Provide the [X, Y] coordinate of the cell's center where the given text is located.  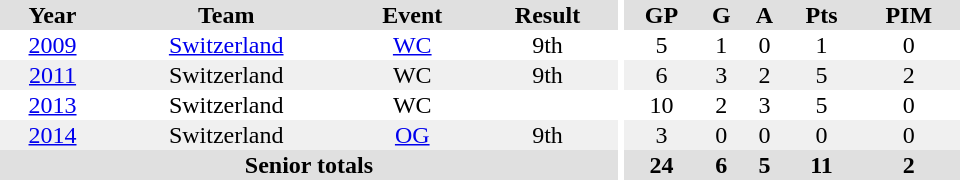
A [765, 15]
10 [662, 105]
2011 [52, 75]
2013 [52, 105]
Year [52, 15]
Pts [821, 15]
GP [662, 15]
Result [548, 15]
Team [226, 15]
2014 [52, 135]
2009 [52, 45]
OG [412, 135]
24 [662, 165]
PIM [909, 15]
Event [412, 15]
11 [821, 165]
Senior totals [309, 165]
G [722, 15]
